Locate the cell with the specified text and output its [X, Y] center coordinate. 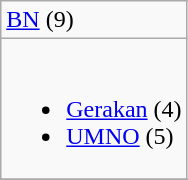
BN (9) [94, 20]
Gerakan (4) UMNO (5) [94, 109]
